Find where the given text appears and provide that cell's center as (x, y) coordinate. 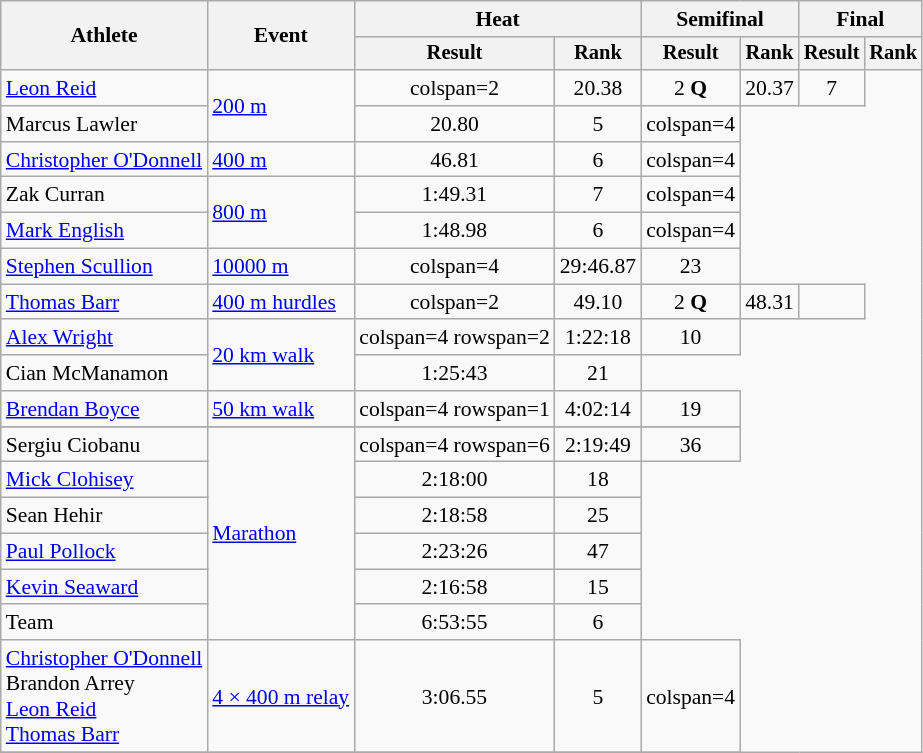
colspan=4 rowspan=2 (454, 338)
Mark English (104, 231)
20.38 (598, 88)
Christopher O'DonnellBrandon ArreyLeon Reid Thomas Barr (104, 696)
6:53:55 (454, 623)
2:18:58 (454, 516)
1:22:18 (598, 338)
2:19:49 (598, 445)
50 km walk (280, 409)
10000 m (280, 267)
1:48.98 (454, 231)
Heat (498, 19)
46.81 (454, 160)
20.80 (454, 124)
2:23:26 (454, 552)
Alex Wright (104, 338)
Thomas Barr (104, 302)
Sean Hehir (104, 516)
10 (690, 338)
Athlete (104, 36)
25 (598, 516)
29:46.87 (598, 267)
Leon Reid (104, 88)
Brendan Boyce (104, 409)
4 × 400 m relay (280, 696)
Sergiu Ciobanu (104, 445)
Mick Clohisey (104, 480)
3:06.55 (454, 696)
4:02:14 (598, 409)
Event (280, 36)
Zak Curran (104, 195)
Cian McManamon (104, 373)
20 km walk (280, 356)
18 (598, 480)
Christopher O'Donnell (104, 160)
20.37 (770, 88)
Team (104, 623)
2:18:00 (454, 480)
49.10 (598, 302)
200 m (280, 106)
36 (690, 445)
Marcus Lawler (104, 124)
colspan=4 rowspan=1 (454, 409)
800 m (280, 212)
400 m (280, 160)
19 (690, 409)
Paul Pollock (104, 552)
48.31 (770, 302)
15 (598, 587)
Semifinal (720, 19)
Kevin Seaward (104, 587)
400 m hurdles (280, 302)
1:25:43 (454, 373)
47 (598, 552)
Final (860, 19)
Marathon (280, 534)
23 (690, 267)
2:16:58 (454, 587)
1:49.31 (454, 195)
colspan=4 rowspan=6 (454, 445)
Stephen Scullion (104, 267)
21 (598, 373)
